Find where the given text appears and provide that cell's center as [x, y] coordinate. 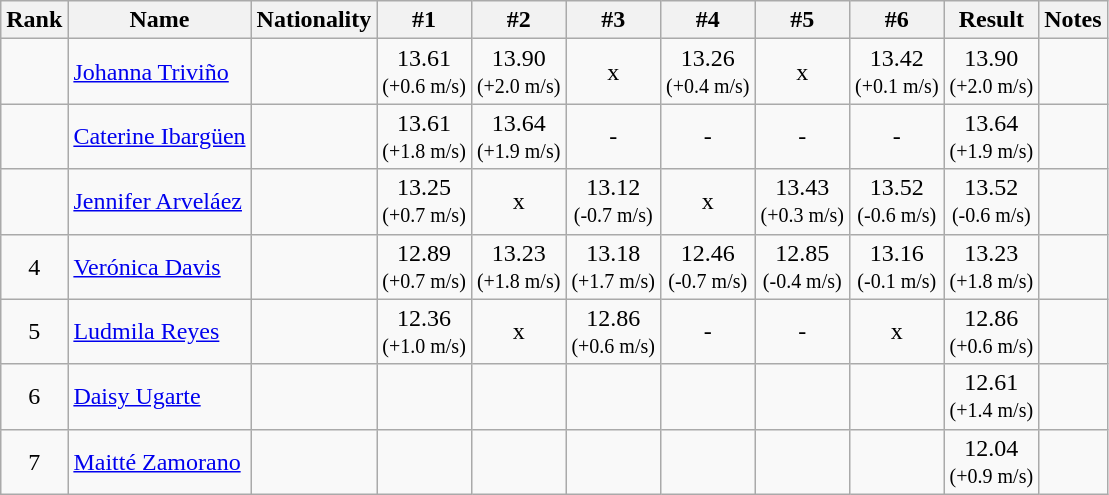
13.52 (-0.6 m/s) [898, 202]
Johanna Triviño [160, 72]
13.18 (+1.7 m/s) [614, 266]
12.86(+0.6 m/s) [992, 332]
Ludmila Reyes [160, 332]
13.25 (+0.7 m/s) [424, 202]
13.43 (+0.3 m/s) [802, 202]
12.85 (-0.4 m/s) [802, 266]
Maitté Zamorano [160, 462]
Nationality [314, 20]
4 [34, 266]
13.90 (+2.0 m/s) [518, 72]
Caterine Ibargüen [160, 136]
12.86 (+0.6 m/s) [614, 332]
#2 [518, 20]
13.12 (-0.7 m/s) [614, 202]
Jennifer Arveláez [160, 202]
13.26 (+0.4 m/s) [708, 72]
6 [34, 396]
13.61 (+1.8 m/s) [424, 136]
13.90(+2.0 m/s) [992, 72]
#3 [614, 20]
5 [34, 332]
13.61 (+0.6 m/s) [424, 72]
Daisy Ugarte [160, 396]
#4 [708, 20]
Notes [1073, 20]
13.23 (+1.8 m/s) [518, 266]
7 [34, 462]
13.52(-0.6 m/s) [992, 202]
#1 [424, 20]
12.36 (+1.0 m/s) [424, 332]
13.64 (+1.9 m/s) [518, 136]
Name [160, 20]
#6 [898, 20]
12.61(+1.4 m/s) [992, 396]
12.89 (+0.7 m/s) [424, 266]
13.64(+1.9 m/s) [992, 136]
Rank [34, 20]
13.42 (+0.1 m/s) [898, 72]
13.16 (-0.1 m/s) [898, 266]
12.04(+0.9 m/s) [992, 462]
Result [992, 20]
#5 [802, 20]
13.23(+1.8 m/s) [992, 266]
Verónica Davis [160, 266]
12.46 (-0.7 m/s) [708, 266]
